Identify which cell holds the provided text, then report its (x, y) central coordinate. 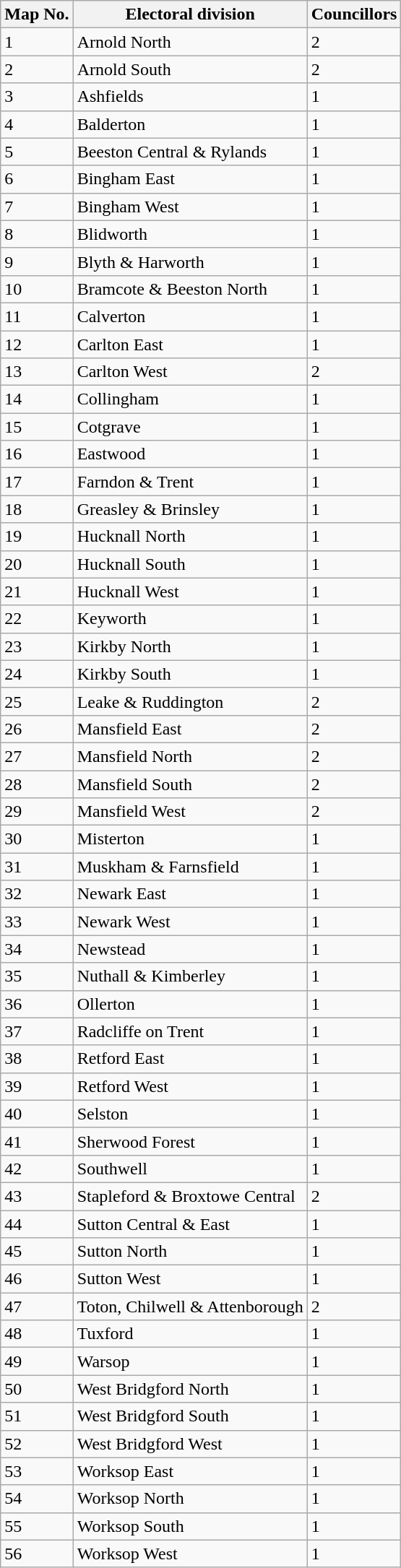
44 (37, 1224)
Worksop North (190, 1499)
43 (37, 1196)
26 (37, 729)
8 (37, 234)
Bingham West (190, 207)
Kirkby South (190, 674)
Electoral division (190, 14)
16 (37, 454)
Balderton (190, 124)
55 (37, 1526)
25 (37, 701)
9 (37, 261)
Carlton East (190, 345)
33 (37, 922)
30 (37, 839)
Carlton West (190, 372)
Worksop East (190, 1471)
Tuxford (190, 1334)
West Bridgford South (190, 1416)
Retford West (190, 1086)
20 (37, 564)
Bingham East (190, 179)
13 (37, 372)
36 (37, 1004)
3 (37, 97)
15 (37, 427)
50 (37, 1389)
Sutton North (190, 1252)
19 (37, 537)
Blidworth (190, 234)
Stapleford & Broxtowe Central (190, 1196)
Hucknall North (190, 537)
Newark East (190, 894)
12 (37, 345)
Councillors (354, 14)
Muskham & Farnsfield (190, 867)
Sutton Central & East (190, 1224)
Map No. (37, 14)
39 (37, 1086)
Beeston Central & Rylands (190, 152)
Kirkby North (190, 646)
Hucknall South (190, 564)
West Bridgford West (190, 1444)
10 (37, 289)
Leake & Ruddington (190, 701)
11 (37, 316)
Southwell (190, 1169)
38 (37, 1059)
32 (37, 894)
41 (37, 1141)
49 (37, 1361)
46 (37, 1279)
Cotgrave (190, 427)
47 (37, 1307)
Keyworth (190, 619)
Retford East (190, 1059)
18 (37, 509)
34 (37, 949)
7 (37, 207)
17 (37, 482)
Warsop (190, 1361)
Newstead (190, 949)
Blyth & Harworth (190, 261)
21 (37, 592)
48 (37, 1334)
Worksop West (190, 1554)
Calverton (190, 316)
Selston (190, 1114)
56 (37, 1554)
Newark West (190, 922)
Collingham (190, 399)
Nuthall & Kimberley (190, 976)
Misterton (190, 839)
52 (37, 1444)
Greasley & Brinsley (190, 509)
Hucknall West (190, 592)
24 (37, 674)
23 (37, 646)
Mansfield East (190, 729)
35 (37, 976)
5 (37, 152)
4 (37, 124)
40 (37, 1114)
37 (37, 1031)
6 (37, 179)
14 (37, 399)
51 (37, 1416)
42 (37, 1169)
Farndon & Trent (190, 482)
54 (37, 1499)
Toton, Chilwell & Attenborough (190, 1307)
Worksop South (190, 1526)
Mansfield South (190, 784)
Bramcote & Beeston North (190, 289)
Radcliffe on Trent (190, 1031)
Mansfield North (190, 756)
22 (37, 619)
Sutton West (190, 1279)
Ollerton (190, 1004)
31 (37, 867)
29 (37, 812)
53 (37, 1471)
Arnold North (190, 42)
28 (37, 784)
Ashfields (190, 97)
Sherwood Forest (190, 1141)
Eastwood (190, 454)
West Bridgford North (190, 1389)
Arnold South (190, 69)
27 (37, 756)
Mansfield West (190, 812)
45 (37, 1252)
